Return the [X, Y] coordinate for the center point of the cell that contains the specified text.  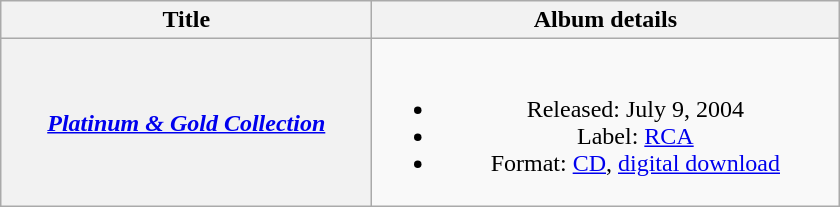
Platinum & Gold Collection [186, 122]
Released: July 9, 2004Label: RCAFormat: CD, digital download [606, 122]
Album details [606, 20]
Title [186, 20]
